Scan for the cell matching the given text and deliver its [x, y] coordinate at center. 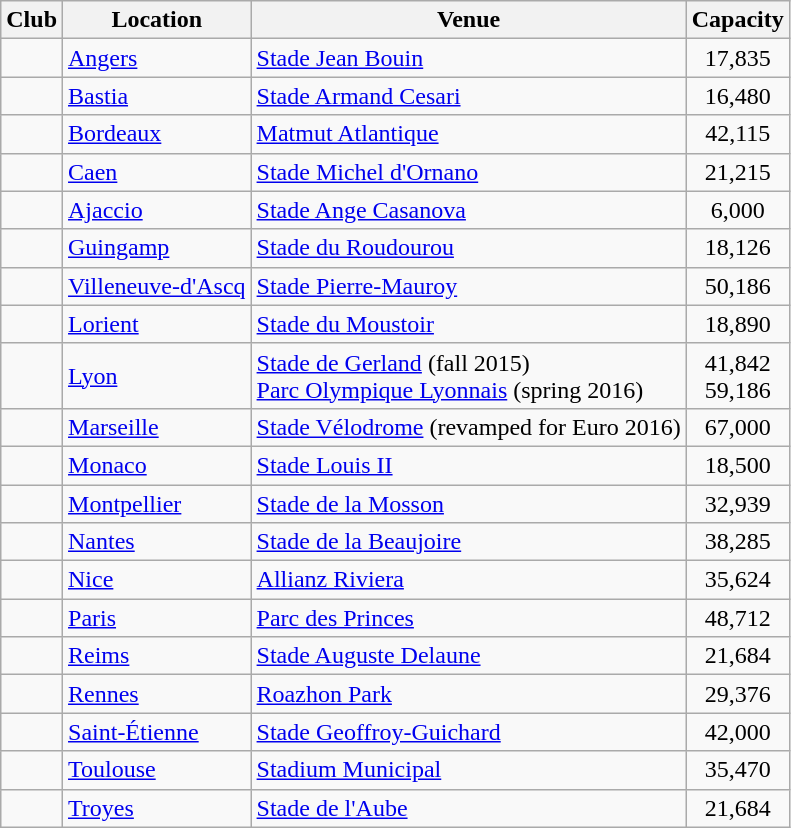
Capacity [738, 20]
Stade du Moustoir [468, 324]
50,186 [738, 286]
Club [32, 20]
38,285 [738, 542]
18,890 [738, 324]
Monaco [158, 465]
35,470 [738, 770]
Nice [158, 580]
41,84259,186 [738, 376]
Venue [468, 20]
Stadium Municipal [468, 770]
42,115 [738, 134]
Stade Pierre-Mauroy [468, 286]
Location [158, 20]
Bordeaux [158, 134]
Stade Armand Cesari [468, 96]
Parc des Princes [468, 618]
Bastia [158, 96]
32,939 [738, 503]
Stade de la Beaujoire [468, 542]
Stade Jean Bouin [468, 58]
Villeneuve-d'Ascq [158, 286]
Stade de l'Aube [468, 808]
Reims [158, 656]
16,480 [738, 96]
67,000 [738, 427]
Stade de Gerland (fall 2015)Parc Olympique Lyonnais (spring 2016) [468, 376]
Rennes [158, 694]
18,500 [738, 465]
Marseille [158, 427]
35,624 [738, 580]
Stade Michel d'Ornano [468, 172]
Stade Vélodrome (revamped for Euro 2016) [468, 427]
Paris [158, 618]
Matmut Atlantique [468, 134]
Lyon [158, 376]
42,000 [738, 732]
29,376 [738, 694]
Allianz Riviera [468, 580]
Montpellier [158, 503]
48,712 [738, 618]
Nantes [158, 542]
18,126 [738, 248]
Stade Louis II [468, 465]
Guingamp [158, 248]
Toulouse [158, 770]
Saint-Étienne [158, 732]
Ajaccio [158, 210]
Angers [158, 58]
Stade Geoffroy-Guichard [468, 732]
Troyes [158, 808]
Lorient [158, 324]
Roazhon Park [468, 694]
Stade de la Mosson [468, 503]
17,835 [738, 58]
21,215 [738, 172]
Stade Auguste Delaune [468, 656]
Caen [158, 172]
6,000 [738, 210]
Stade du Roudourou [468, 248]
Stade Ange Casanova [468, 210]
